From the cell containing the given text, extract its center point as (X, Y) coordinate. 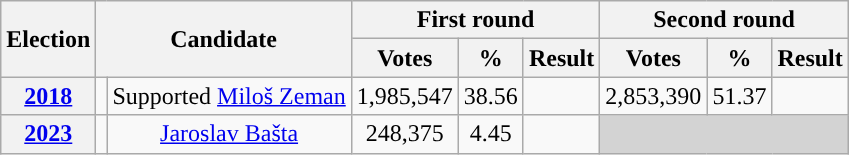
2023 (48, 134)
Candidate (224, 39)
248,375 (404, 134)
Jaroslav Bašta (229, 134)
Supported Miloš Zeman (229, 96)
38.56 (490, 96)
First round (476, 20)
Election (48, 39)
4.45 (490, 134)
1,985,547 (404, 96)
2,853,390 (654, 96)
51.37 (740, 96)
Second round (724, 20)
2018 (48, 96)
